For the text-containing cell, return its midpoint in [x, y] coordinate format. 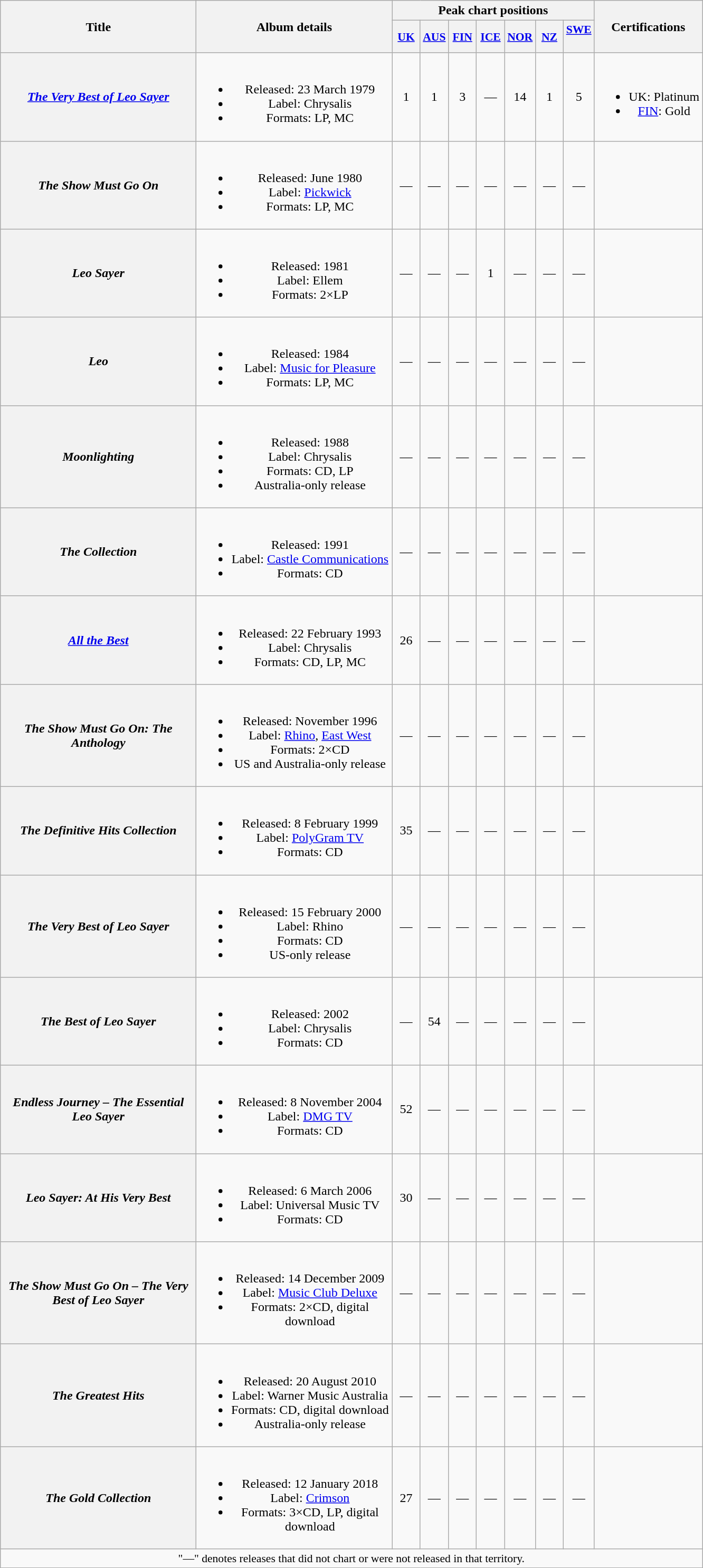
Released: 8 February 1999Label: PolyGram TVFormats: CD [294, 831]
The Best of Leo Sayer [98, 1022]
Released: 14 December 2009Label: Music Club DeluxeFormats: 2×CD, digital download [294, 1293]
Released: 1981Label: EllemFormats: 2×LP [294, 273]
30 [406, 1198]
Released: November 1996Label: Rhino, East WestFormats: 2×CDUS and Australia-only release [294, 735]
52 [406, 1109]
NZ [549, 37]
"—" denotes releases that did not chart or were not released in that territory. [351, 1559]
27 [406, 1498]
26 [406, 640]
The Collection [98, 552]
3 [462, 97]
The Show Must Go On – The Very Best of Leo Sayer [98, 1293]
All the Best [98, 640]
The Show Must Go On [98, 185]
Moonlighting [98, 457]
14 [520, 97]
Certifications [648, 26]
Leo [98, 361]
Leo Sayer: At His Very Best [98, 1198]
Leo Sayer [98, 273]
The Gold Collection [98, 1498]
Released: 6 March 2006Label: Universal Music TVFormats: CD [294, 1198]
Released: 2002Label: ChrysalisFormats: CD [294, 1022]
ICE [491, 37]
54 [434, 1022]
Released: 12 January 2018Label: CrimsonFormats: 3×CD, LP, digital download [294, 1498]
Released: 1991Label: Castle CommunicationsFormats: CD [294, 552]
Released: 23 March 1979Label: ChrysalisFormats: LP, MC [294, 97]
Endless Journey – The Essential Leo Sayer [98, 1109]
Title [98, 26]
Released: 20 August 2010Label: Warner Music AustraliaFormats: CD, digital downloadAustralia-only release [294, 1395]
Album details [294, 26]
UK [406, 37]
FIN [462, 37]
5 [579, 97]
AUS [434, 37]
Released: 1984Label: Music for PleasureFormats: LP, MC [294, 361]
Released: 22 February 1993Label: ChrysalisFormats: CD, LP, MC [294, 640]
The Greatest Hits [98, 1395]
35 [406, 831]
UK: PlatinumFIN: Gold [648, 97]
The Show Must Go On: The Anthology [98, 735]
The Definitive Hits Collection [98, 831]
Released: June 1980Label: PickwickFormats: LP, MC [294, 185]
Released: 1988Label: ChrysalisFormats: CD, LPAustralia-only release [294, 457]
Released: 8 November 2004Label: DMG TVFormats: CD [294, 1109]
Released: 15 February 2000Label: RhinoFormats: CDUS-only release [294, 926]
Peak chart positions [493, 11]
NOR [520, 37]
SWE [579, 37]
